Locate the cell with the specified text and output its [x, y] center coordinate. 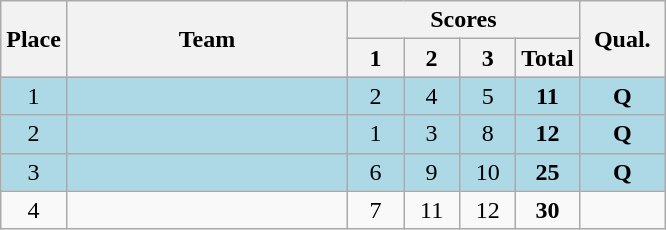
5 [488, 96]
8 [488, 134]
10 [488, 172]
Scores [464, 20]
6 [376, 172]
9 [432, 172]
Place [34, 39]
Qual. [622, 39]
30 [548, 210]
Total [548, 58]
Team [206, 39]
7 [376, 210]
25 [548, 172]
